Identify which cell holds the provided text, then report its [x, y] central coordinate. 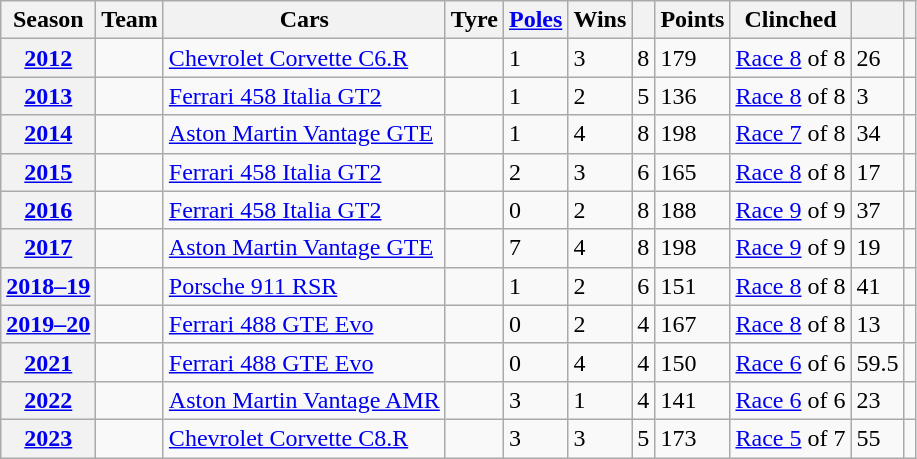
Poles [535, 20]
13 [878, 324]
2014 [48, 134]
2019–20 [48, 324]
167 [692, 324]
2015 [48, 172]
2018–19 [48, 286]
Wins [600, 20]
7 [535, 248]
Race 7 of 8 [790, 134]
173 [692, 438]
2012 [48, 58]
26 [878, 58]
34 [878, 134]
150 [692, 362]
Season [48, 20]
37 [878, 210]
2017 [48, 248]
151 [692, 286]
55 [878, 438]
59.5 [878, 362]
2016 [48, 210]
Clinched [790, 20]
Chevrolet Corvette C6.R [304, 58]
Tyre [474, 20]
Race 5 of 7 [790, 438]
136 [692, 96]
Team [130, 20]
179 [692, 58]
Porsche 911 RSR [304, 286]
23 [878, 400]
Cars [304, 20]
141 [692, 400]
188 [692, 210]
2023 [48, 438]
2013 [48, 96]
Aston Martin Vantage AMR [304, 400]
2022 [48, 400]
41 [878, 286]
2021 [48, 362]
Points [692, 20]
Chevrolet Corvette C8.R [304, 438]
17 [878, 172]
165 [692, 172]
19 [878, 248]
